Provide the (x, y) coordinate of the cell's center where the given text is located.  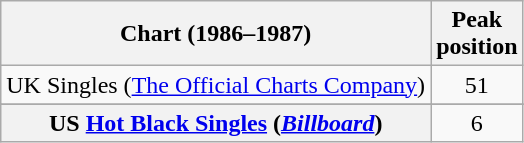
US Hot Black Singles (Billboard) (216, 123)
51 (477, 85)
Peakposition (477, 34)
Chart (1986–1987) (216, 34)
UK Singles (The Official Charts Company) (216, 85)
6 (477, 123)
